Provide the (x, y) coordinate of the cell's center where the given text is located.  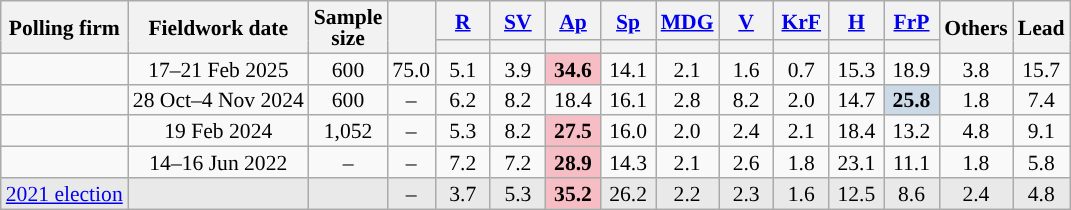
9.1 (1042, 132)
5.1 (462, 68)
FrP (912, 20)
Others (976, 27)
3.9 (518, 68)
14–16 Jun 2022 (218, 162)
15.3 (856, 68)
14.3 (628, 162)
7.4 (1042, 100)
Polling firm (64, 27)
2.8 (688, 100)
0.7 (802, 68)
2.2 (688, 194)
28 Oct–4 Nov 2024 (218, 100)
3.8 (976, 68)
Fieldwork date (218, 27)
34.6 (572, 68)
23.1 (856, 162)
27.5 (572, 132)
17–21 Feb 2025 (218, 68)
28.9 (572, 162)
H (856, 20)
16.1 (628, 100)
6.2 (462, 100)
3.7 (462, 194)
2.3 (746, 194)
18.9 (912, 68)
11.1 (912, 162)
SV (518, 20)
Ap (572, 20)
2.6 (746, 162)
Sp (628, 20)
14.1 (628, 68)
12.5 (856, 194)
2021 election (64, 194)
15.7 (1042, 68)
16.0 (628, 132)
R (462, 20)
75.0 (411, 68)
13.2 (912, 132)
V (746, 20)
35.2 (572, 194)
19 Feb 2024 (218, 132)
25.8 (912, 100)
MDG (688, 20)
14.7 (856, 100)
5.8 (1042, 162)
Lead (1042, 27)
26.2 (628, 194)
Samplesize (348, 27)
1,052 (348, 132)
KrF (802, 20)
8.6 (912, 194)
